Output the (x, y) coordinate of the center of the cell containing the given text.  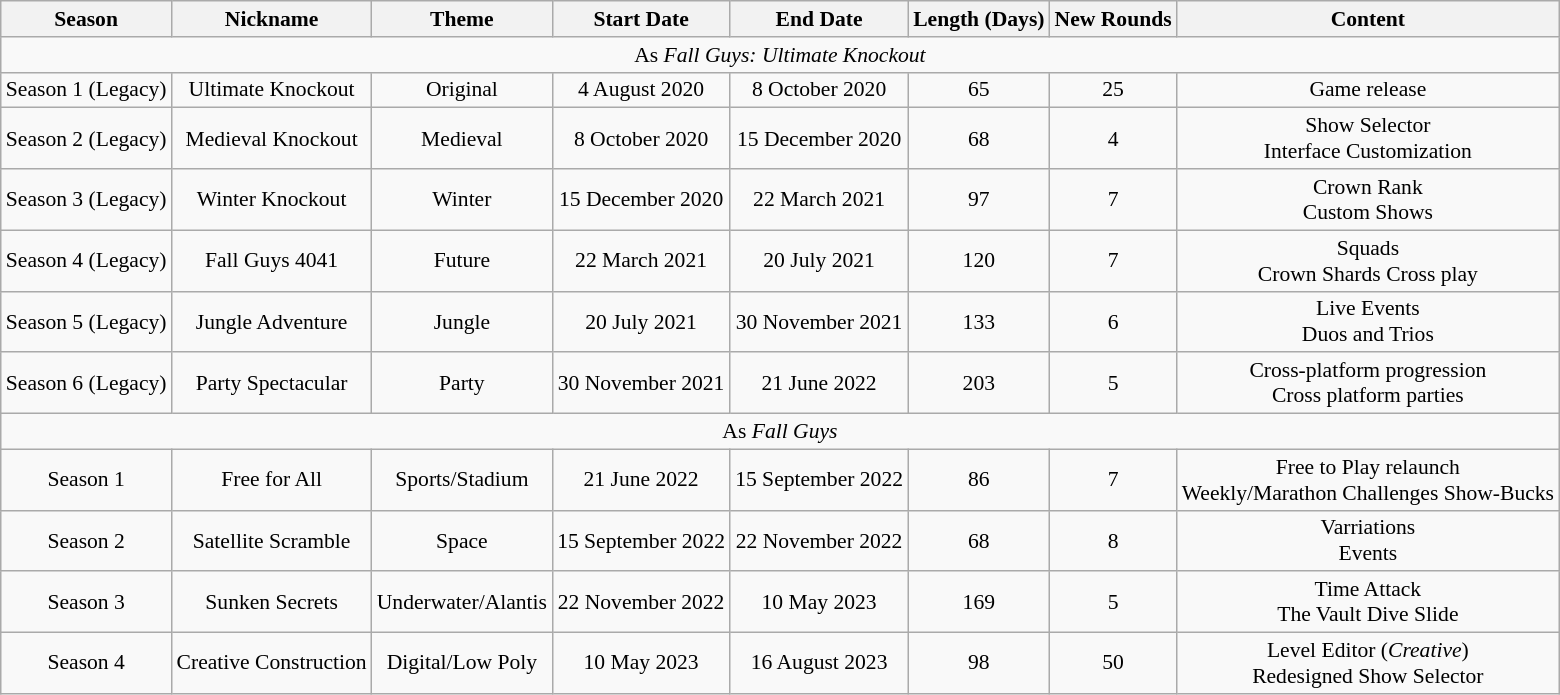
Season 4 (86, 664)
Season (86, 19)
Length (Days) (978, 19)
Season 5 (Legacy) (86, 322)
50 (1114, 664)
Season 2 (86, 540)
Season 1 (86, 480)
Time AttackThe Vault Dive Slide (1368, 602)
Medieval Knockout (272, 138)
Party (462, 384)
Winter (462, 200)
As Fall Guys (780, 432)
Season 6 (Legacy) (86, 384)
Jungle (462, 322)
65 (978, 90)
Fall Guys 4041 (272, 260)
Ultimate Knockout (272, 90)
Underwater/Alantis (462, 602)
4 (1114, 138)
Original (462, 90)
98 (978, 664)
4 August 2020 (641, 90)
Live EventsDuos and Trios (1368, 322)
Medieval (462, 138)
Sunken Secrets (272, 602)
Game release (1368, 90)
Content (1368, 19)
Free to Play relaunchWeekly/Marathon Challenges Show-Bucks (1368, 480)
Satellite Scramble (272, 540)
Future (462, 260)
86 (978, 480)
End Date (819, 19)
Season 2 (Legacy) (86, 138)
25 (1114, 90)
Show SelectorInterface Customization (1368, 138)
Nickname (272, 19)
As Fall Guys: Ultimate Knockout (780, 55)
Season 1 (Legacy) (86, 90)
SquadsCrown Shards Cross play (1368, 260)
Space (462, 540)
6 (1114, 322)
Level Editor (Creative)Redesigned Show Selector (1368, 664)
New Rounds (1114, 19)
Season 4 (Legacy) (86, 260)
Start Date (641, 19)
8 (1114, 540)
169 (978, 602)
Party Spectacular (272, 384)
Crown RankCustom Shows (1368, 200)
Season 3 (Legacy) (86, 200)
16 August 2023 (819, 664)
Winter Knockout (272, 200)
Creative Construction (272, 664)
VarriationsEvents (1368, 540)
Theme (462, 19)
133 (978, 322)
Jungle Adventure (272, 322)
203 (978, 384)
Free for All (272, 480)
Sports/Stadium (462, 480)
Cross-platform progressionCross platform parties (1368, 384)
Season 3 (86, 602)
97 (978, 200)
Digital/Low Poly (462, 664)
120 (978, 260)
